Detect which cell encompasses the target text, then output its [x, y] center coordinate. 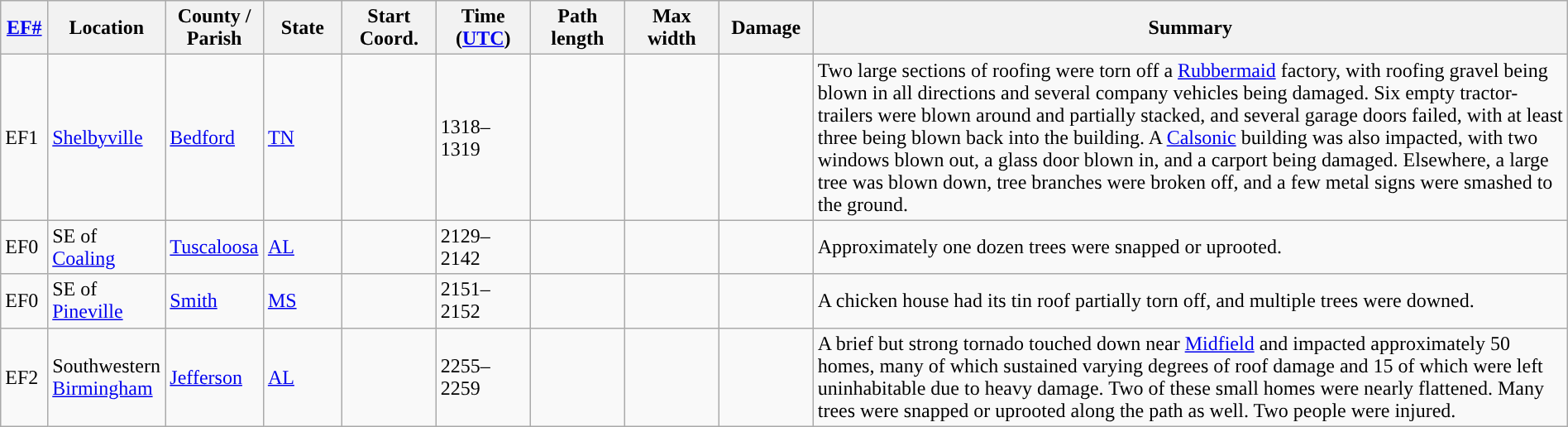
A chicken house had its tin roof partially torn off, and multiple trees were downed. [1190, 301]
Path length [577, 28]
Start Coord. [389, 28]
2151–2152 [483, 301]
Bedford [215, 137]
EF1 [25, 137]
Jefferson [215, 377]
1318–1319 [483, 137]
2255–2259 [483, 377]
Tuscaloosa [215, 247]
Southwestern Birmingham [107, 377]
Approximately one dozen trees were snapped or uprooted. [1190, 247]
Max width [672, 28]
EF2 [25, 377]
MS [303, 301]
County / Parish [215, 28]
Summary [1190, 28]
EF# [25, 28]
Damage [766, 28]
SE of Coaling [107, 247]
Location [107, 28]
State [303, 28]
2129–2142 [483, 247]
SE of Pineville [107, 301]
Time (UTC) [483, 28]
Smith [215, 301]
Shelbyville [107, 137]
TN [303, 137]
